Pinpoint the cell where the given text exists, returning its [X, Y] midpoint coordinate. 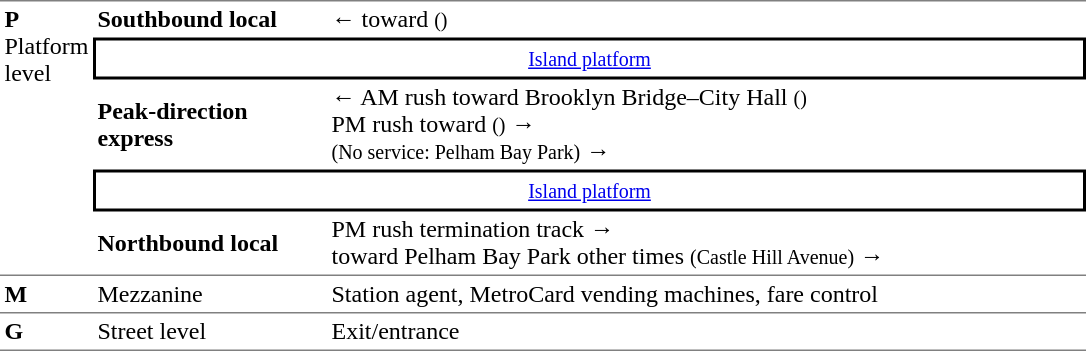
M [46, 294]
← toward () [706, 19]
Southbound local [210, 19]
Station agent, MetroCard vending machines, fare control [706, 294]
Northbound local [210, 244]
← AM rush toward Brooklyn Bridge–City Hall () PM rush toward () →(No service: Pelham Bay Park) → [706, 125]
Mezzanine [210, 294]
PPlatform level [46, 137]
Peak-direction express [210, 125]
PM rush termination track → toward Pelham Bay Park other times (Castle Hill Avenue) → [706, 244]
